Extract the (x, y) coordinate from the center of the cell holding the provided text.  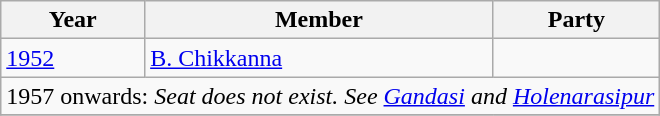
1957 onwards: Seat does not exist. See Gandasi and Holenarasipur (330, 96)
Member (320, 20)
Year (73, 20)
Party (576, 20)
1952 (73, 58)
B. Chikkanna (320, 58)
